Output the (x, y) coordinate of the center of the cell containing the given text.  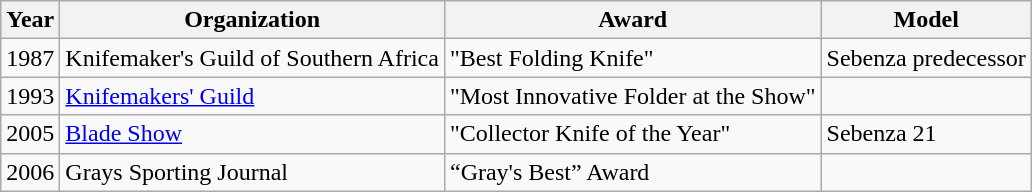
1987 (30, 58)
Award (632, 20)
Model (926, 20)
Knifemaker's Guild of Southern Africa (252, 58)
"Most Innovative Folder at the Show" (632, 96)
2005 (30, 134)
Sebenza 21 (926, 134)
1993 (30, 96)
"Collector Knife of the Year" (632, 134)
Knifemakers' Guild (252, 96)
Year (30, 20)
Blade Show (252, 134)
"Best Folding Knife" (632, 58)
2006 (30, 172)
Sebenza predecessor (926, 58)
“Gray's Best” Award (632, 172)
Grays Sporting Journal (252, 172)
Organization (252, 20)
